Capture the cell that displays the provided text and extract its (X, Y) central coordinate. 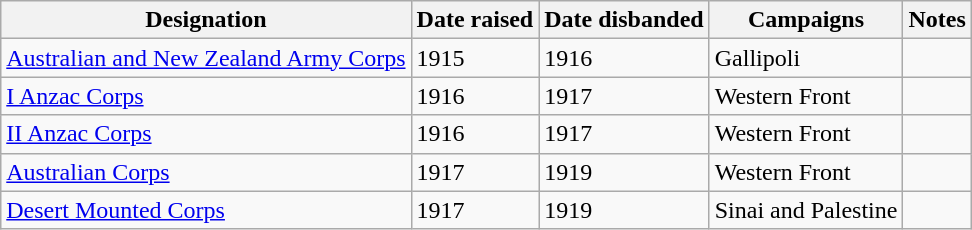
Date disbanded (624, 20)
Campaigns (806, 20)
Australian Corps (206, 172)
Date raised (475, 20)
Australian and New Zealand Army Corps (206, 58)
1915 (475, 58)
Sinai and Palestine (806, 210)
Designation (206, 20)
Gallipoli (806, 58)
II Anzac Corps (206, 134)
Notes (937, 20)
I Anzac Corps (206, 96)
Desert Mounted Corps (206, 210)
